Scan for the cell matching the given text and deliver its [X, Y] coordinate at center. 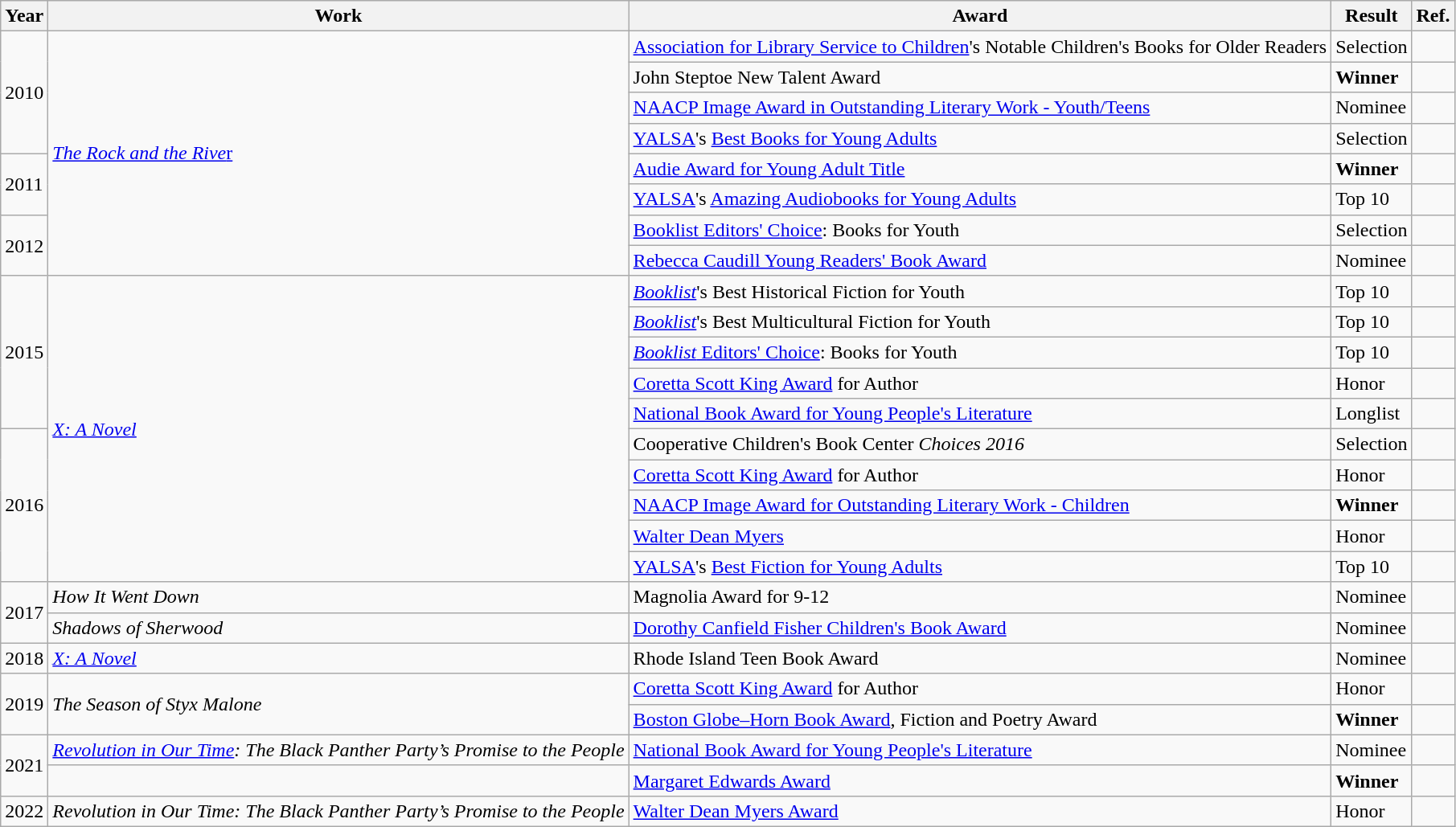
2012 [24, 245]
Ref. [1433, 16]
Rhode Island Teen Book Award [980, 658]
Walter Dean Myers Award [980, 811]
NAACP Image Award in Outstanding Literary Work - Youth/Teens [980, 108]
Association for Library Service to Children's Notable Children's Books for Older Readers [980, 47]
YALSA's Best Books for Young Adults [980, 138]
Boston Globe–Horn Book Award, Fiction and Poetry Award [980, 719]
Magnolia Award for 9-12 [980, 597]
2017 [24, 612]
2019 [24, 704]
Award [980, 16]
John Steptoe New Talent Award [980, 77]
Year [24, 16]
2016 [24, 506]
Booklist's Best Historical Fiction for Youth [980, 291]
NAACP Image Award for Outstanding Literary Work - Children [980, 506]
2010 [24, 92]
Shadows of Sherwood [338, 628]
Rebecca Caudill Young Readers' Book Award [980, 260]
Longlist [1372, 414]
Walter Dean Myers [980, 536]
2022 [24, 811]
2011 [24, 184]
Result [1372, 16]
Cooperative Children's Book Center Choices 2016 [980, 444]
YALSA's Best Fiction for Young Adults [980, 567]
How It Went Down [338, 597]
2018 [24, 658]
Booklist's Best Multicultural Fiction for Youth [980, 321]
The Rock and the River [338, 154]
The Season of Styx Malone [338, 704]
Work [338, 16]
2015 [24, 352]
YALSA's Amazing Audiobooks for Young Adults [980, 199]
Audie Award for Young Adult Title [980, 169]
Dorothy Canfield Fisher Children's Book Award [980, 628]
Margaret Edwards Award [980, 780]
2021 [24, 765]
